Output the [X, Y] coordinate of the center of the cell containing the given text.  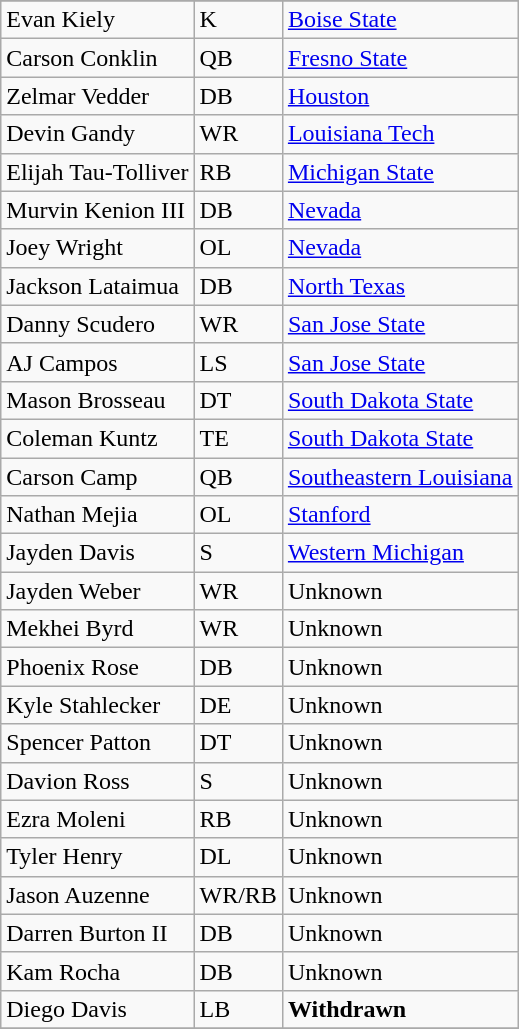
Fresno State [400, 58]
Kam Rocha [98, 971]
Joey Wright [98, 248]
Houston [400, 96]
Danny Scudero [98, 324]
Boise State [400, 20]
Withdrawn [400, 1009]
Darren Burton II [98, 933]
Devin Gandy [98, 134]
Louisiana Tech [400, 134]
LS [238, 362]
Southeastern Louisiana [400, 477]
Mekhei Byrd [98, 629]
Carson Conklin [98, 58]
AJ Campos [98, 362]
Kyle Stahlecker [98, 705]
Jayden Weber [98, 591]
Elijah Tau-Tolliver [98, 172]
Spencer Patton [98, 743]
Mason Brosseau [98, 400]
Coleman Kuntz [98, 438]
Nathan Mejia [98, 515]
Michigan State [400, 172]
Evan Kiely [98, 20]
Zelmar Vedder [98, 96]
WR/RB [238, 895]
Stanford [400, 515]
North Texas [400, 286]
Tyler Henry [98, 857]
DL [238, 857]
DE [238, 705]
LB [238, 1009]
Murvin Kenion III [98, 210]
Western Michigan [400, 553]
TE [238, 438]
Diego Davis [98, 1009]
Carson Camp [98, 477]
Ezra Moleni [98, 819]
Jayden Davis [98, 553]
Jason Auzenne [98, 895]
Davion Ross [98, 781]
Jackson Lataimua [98, 286]
Phoenix Rose [98, 667]
K [238, 20]
